Locate the cell with the specified text and output its (X, Y) center coordinate. 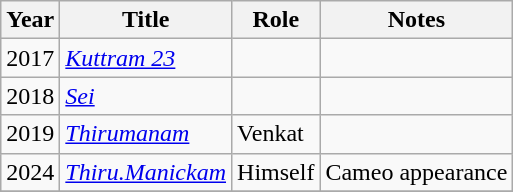
2024 (30, 172)
Thirumanam (146, 134)
Sei (146, 96)
2017 (30, 58)
Venkat (276, 134)
2019 (30, 134)
Year (30, 20)
Cameo appearance (416, 172)
2018 (30, 96)
Role (276, 20)
Himself (276, 172)
Kuttram 23 (146, 58)
Thiru.Manickam (146, 172)
Notes (416, 20)
Title (146, 20)
